Provide the (X, Y) coordinate of the cell's center where the given text is located.  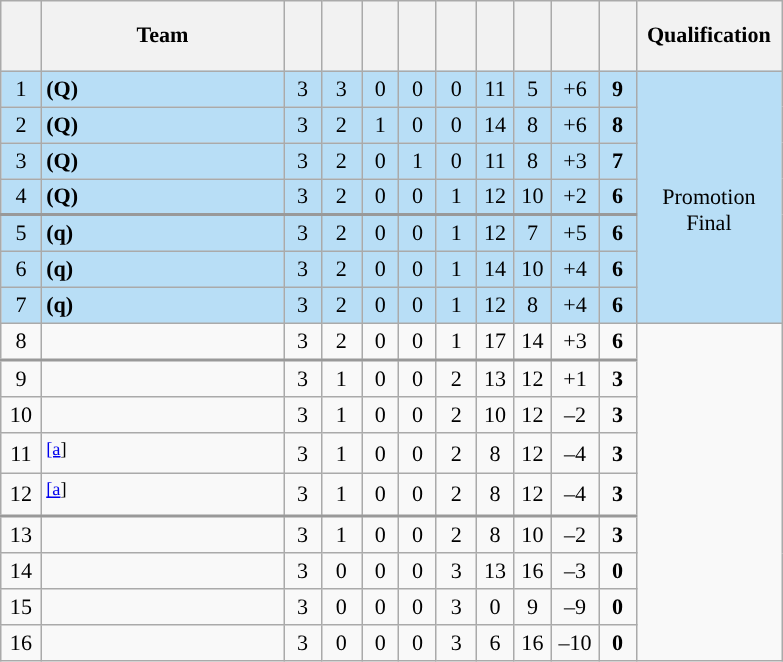
+5 (575, 234)
–3 (575, 571)
15 (21, 606)
4 (21, 196)
17 (494, 342)
+1 (575, 378)
+2 (575, 196)
Qualification (708, 35)
Team (162, 35)
–10 (575, 642)
PromotionFinal (708, 197)
–9 (575, 606)
